Search for the cell housing the specified text and yield its [x, y] center coordinate. 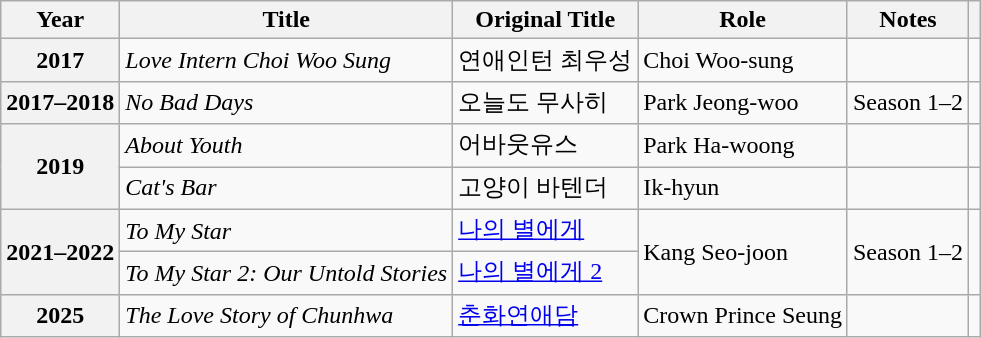
Original Title [546, 20]
Cat's Bar [286, 188]
어바웃유스 [546, 146]
No Bad Days [286, 102]
Kang Seo-joon [743, 252]
Year [60, 20]
Park Ha-woong [743, 146]
오늘도 무사히 [546, 102]
Choi Woo-sung [743, 60]
나의 별에게 2 [546, 274]
Title [286, 20]
Role [743, 20]
Love Intern Choi Woo Sung [286, 60]
Notes [908, 20]
2017–2018 [60, 102]
About Youth [286, 146]
고양이 바텐더 [546, 188]
To My Star [286, 230]
To My Star 2: Our Untold Stories [286, 274]
2017 [60, 60]
Crown Prince Seung [743, 316]
나의 별에게 [546, 230]
2025 [60, 316]
The Love Story of Chunhwa [286, 316]
2021–2022 [60, 252]
춘화연애담 [546, 316]
Park Jeong-woo [743, 102]
연애인턴 최우성 [546, 60]
Ik-hyun [743, 188]
2019 [60, 166]
